Extract the [X, Y] coordinate from the center of the cell holding the provided text.  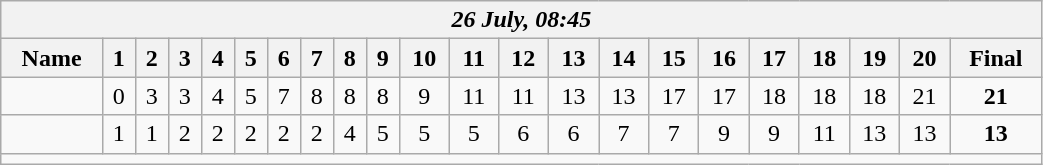
12 [523, 58]
15 [674, 58]
10 [424, 58]
Final [996, 58]
16 [724, 58]
14 [623, 58]
0 [118, 96]
Name [52, 58]
20 [924, 58]
26 July, 08:45 [522, 20]
19 [874, 58]
